Extract the [X, Y] coordinate from the center of the cell holding the provided text.  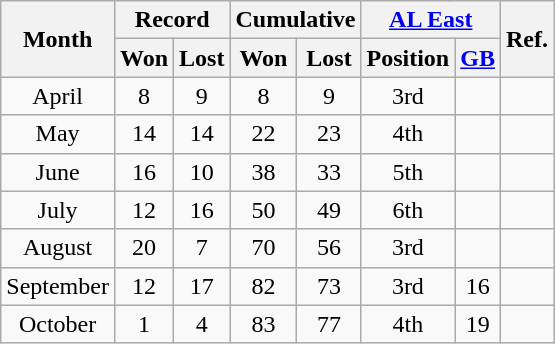
6th [408, 210]
Month [58, 39]
33 [329, 172]
73 [329, 286]
June [58, 172]
77 [329, 324]
Cumulative [296, 20]
September [58, 286]
4 [202, 324]
7 [202, 248]
83 [264, 324]
July [58, 210]
10 [202, 172]
19 [478, 324]
20 [144, 248]
49 [329, 210]
38 [264, 172]
56 [329, 248]
17 [202, 286]
1 [144, 324]
70 [264, 248]
AL East [431, 20]
50 [264, 210]
5th [408, 172]
August [58, 248]
GB [478, 58]
May [58, 134]
Record [172, 20]
23 [329, 134]
April [58, 96]
82 [264, 286]
Position [408, 58]
22 [264, 134]
Ref. [528, 39]
October [58, 324]
